Provide the (X, Y) coordinate of the cell's center where the given text is located.  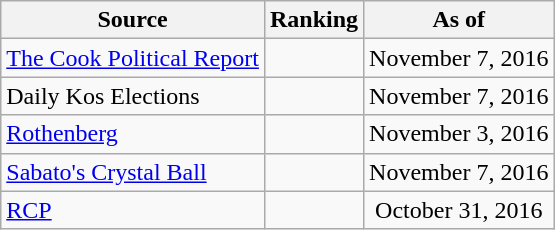
RCP (133, 210)
Daily Kos Elections (133, 96)
Ranking (314, 20)
October 31, 2016 (459, 210)
Sabato's Crystal Ball (133, 172)
As of (459, 20)
November 3, 2016 (459, 134)
Rothenberg (133, 134)
The Cook Political Report (133, 58)
Source (133, 20)
